Locate the cell with the specified text and output its (X, Y) center coordinate. 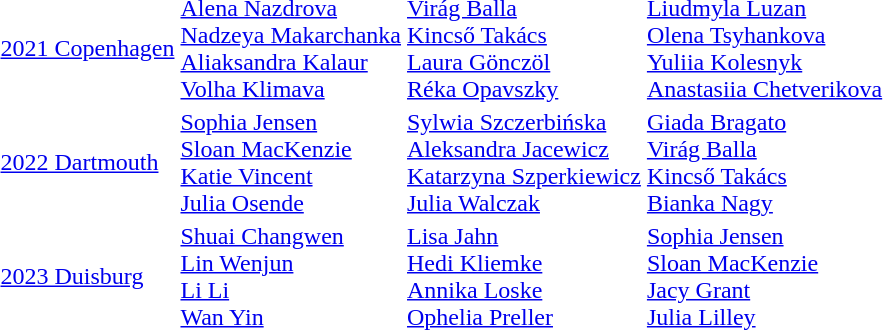
Giada BragatoVirág BallaKincső TakácsBianka Nagy (764, 162)
Sophia JensenSloan MacKenzieKatie VincentJulia Osende (291, 162)
Sylwia SzczerbińskaAleksandra JacewiczKatarzyna SzperkiewiczJulia Walczak (524, 162)
